Provide the (x, y) coordinate of the cell's center where the given text is located.  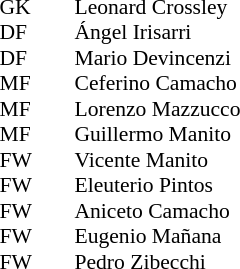
Aniceto Camacho (157, 211)
Vicente Manito (157, 160)
Eleuterio Pintos (157, 185)
Eugenio Mañana (157, 237)
Ángel Irisarri (157, 33)
Guillermo Manito (157, 135)
Mario Devincenzi (157, 58)
Ceferino Camacho (157, 83)
Lorenzo Mazzucco (157, 109)
